Detect which cell encompasses the target text, then output its (x, y) center coordinate. 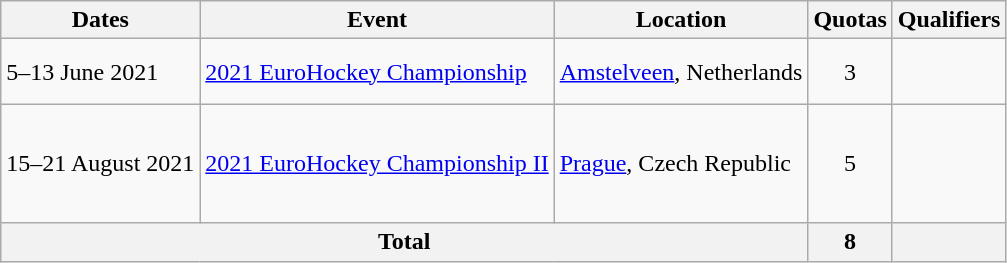
2021 EuroHockey Championship (377, 72)
5–13 June 2021 (100, 72)
Qualifiers (949, 20)
Event (377, 20)
2021 EuroHockey Championship II (377, 164)
Prague, Czech Republic (681, 164)
Dates (100, 20)
Location (681, 20)
3 (850, 72)
8 (850, 242)
Amstelveen, Netherlands (681, 72)
15–21 August 2021 (100, 164)
Total (404, 242)
Quotas (850, 20)
5 (850, 164)
